Return (X, Y) of the center of cell containing provided text 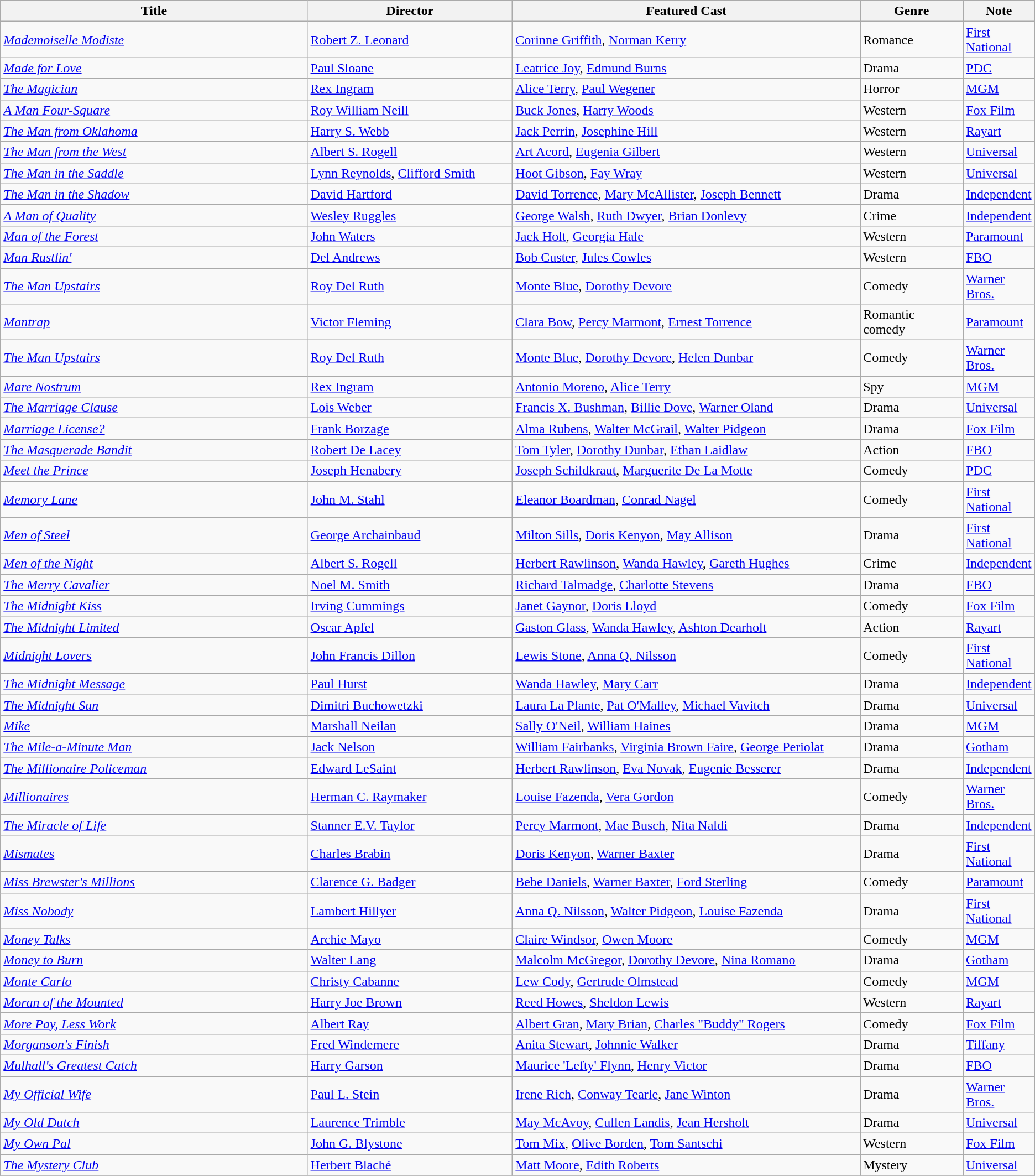
Herman C. Raymaker (410, 797)
Joseph Schildkraut, Marguerite De La Motte (687, 471)
Miss Brewster's Millions (154, 882)
The Midnight Message (154, 684)
Millionaires (154, 797)
Janet Gaynor, Doris Lloyd (687, 606)
Matt Moore, Edith Roberts (687, 1165)
Moran of the Mounted (154, 1002)
My Official Wife (154, 1094)
Stanner E.V. Taylor (410, 825)
Harry Joe Brown (410, 1002)
William Fairbanks, Virginia Brown Faire, George Periolat (687, 747)
Clarence G. Badger (410, 882)
Title (154, 11)
Romance (912, 40)
Walter Lang (410, 960)
Hoot Gibson, Fay Wray (687, 173)
Lambert Hillyer (410, 910)
Herbert Blaché (410, 1165)
Bebe Daniels, Warner Baxter, Ford Sterling (687, 882)
My Own Pal (154, 1144)
Frank Borzage (410, 429)
Antonio Moreno, Alice Terry (687, 387)
The Man from Oklahoma (154, 131)
Albert Ray (410, 1023)
A Man Four-Square (154, 110)
Malcolm McGregor, Dorothy Devore, Nina Romano (687, 960)
Del Andrews (410, 257)
Harry Garson (410, 1065)
Leatrice Joy, Edmund Burns (687, 68)
Anita Stewart, Johnnie Walker (687, 1044)
Tom Tyler, Dorothy Dunbar, Ethan Laidlaw (687, 450)
Man of the Forest (154, 236)
Irene Rich, Conway Tearle, Jane Winton (687, 1094)
John G. Blystone (410, 1144)
Mike (154, 726)
A Man of Quality (154, 215)
George Archainbaud (410, 535)
Genre (912, 11)
Robert De Lacey (410, 450)
George Walsh, Ruth Dwyer, Brian Donlevy (687, 215)
Wanda Hawley, Mary Carr (687, 684)
Mulhall's Greatest Catch (154, 1065)
Paul L. Stein (410, 1094)
Herbert Rawlinson, Wanda Hawley, Gareth Hughes (687, 564)
The Mystery Club (154, 1165)
Art Acord, Eugenia Gilbert (687, 152)
Richard Talmadge, Charlotte Stevens (687, 585)
Marriage License? (154, 429)
Laura La Plante, Pat O'Malley, Michael Vavitch (687, 705)
Corinne Griffith, Norman Kerry (687, 40)
Oscar Apfel (410, 627)
The Man from the West (154, 152)
May McAvoy, Cullen Landis, Jean Hersholt (687, 1123)
Gaston Glass, Wanda Hawley, Ashton Dearholt (687, 627)
Francis X. Bushman, Billie Dove, Warner Oland (687, 408)
Robert Z. Leonard (410, 40)
Irving Cummings (410, 606)
Reed Howes, Sheldon Lewis (687, 1002)
Man Rustlin' (154, 257)
Jack Holt, Georgia Hale (687, 236)
The Marriage Clause (154, 408)
Fred Windemere (410, 1044)
Men of the Night (154, 564)
Mismates (154, 854)
Christy Cabanne (410, 981)
John Waters (410, 236)
Mystery (912, 1165)
Featured Cast (687, 11)
Lewis Stone, Anna Q. Nilsson (687, 655)
Laurence Trimble (410, 1123)
Wesley Ruggles (410, 215)
Harry S. Webb (410, 131)
The Man in the Shadow (154, 194)
Louise Fazenda, Vera Gordon (687, 797)
Lois Weber (410, 408)
Mantrap (154, 322)
Bob Custer, Jules Cowles (687, 257)
The Mile-a-Minute Man (154, 747)
Money to Burn (154, 960)
Joseph Henabery (410, 471)
The Man in the Saddle (154, 173)
Percy Marmont, Mae Busch, Nita Naldi (687, 825)
Tom Mix, Olive Borden, Tom Santschi (687, 1144)
Buck Jones, Harry Woods (687, 110)
Paul Hurst (410, 684)
Lew Cody, Gertrude Olmstead (687, 981)
The Midnight Kiss (154, 606)
David Hartford (410, 194)
Victor Fleming (410, 322)
Doris Kenyon, Warner Baxter (687, 854)
The Masquerade Bandit (154, 450)
Charles Brabin (410, 854)
Midnight Lovers (154, 655)
Mare Nostrum (154, 387)
Noel M. Smith (410, 585)
Jack Perrin, Josephine Hill (687, 131)
Milton Sills, Doris Kenyon, May Allison (687, 535)
Mademoiselle Modiste (154, 40)
Tiffany (999, 1044)
Anna Q. Nilsson, Walter Pidgeon, Louise Fazenda (687, 910)
Lynn Reynolds, Clifford Smith (410, 173)
More Pay, Less Work (154, 1023)
My Old Dutch (154, 1123)
Note (999, 11)
Eleanor Boardman, Conrad Nagel (687, 499)
David Torrence, Mary McAllister, Joseph Bennett (687, 194)
The Miracle of Life (154, 825)
Sally O'Neil, William Haines (687, 726)
The Midnight Limited (154, 627)
Maurice 'Lefty' Flynn, Henry Victor (687, 1065)
Archie Mayo (410, 939)
Money Talks (154, 939)
Romantic comedy (912, 322)
Made for Love (154, 68)
Men of Steel (154, 535)
Jack Nelson (410, 747)
Miss Nobody (154, 910)
Monte Carlo (154, 981)
The Magician (154, 89)
The Merry Cavalier (154, 585)
Horror (912, 89)
Marshall Neilan (410, 726)
Paul Sloane (410, 68)
Alma Rubens, Walter McGrail, Walter Pidgeon (687, 429)
Memory Lane (154, 499)
Meet the Prince (154, 471)
Dimitri Buchowetzki (410, 705)
The Millionaire Policeman (154, 768)
Director (410, 11)
Roy William Neill (410, 110)
Herbert Rawlinson, Eva Novak, Eugenie Besserer (687, 768)
Spy (912, 387)
Alice Terry, Paul Wegener (687, 89)
John M. Stahl (410, 499)
Monte Blue, Dorothy Devore, Helen Dunbar (687, 358)
Clara Bow, Percy Marmont, Ernest Torrence (687, 322)
Morganson's Finish (154, 1044)
Edward LeSaint (410, 768)
Claire Windsor, Owen Moore (687, 939)
The Midnight Sun (154, 705)
Monte Blue, Dorothy Devore (687, 285)
John Francis Dillon (410, 655)
Albert Gran, Mary Brian, Charles "Buddy" Rogers (687, 1023)
